Locate the cell with the specified text and output its [x, y] center coordinate. 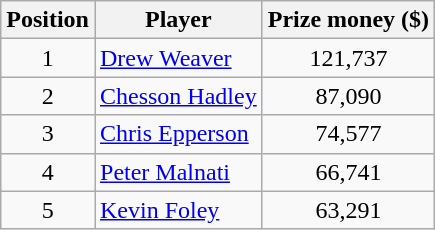
63,291 [348, 210]
Peter Malnati [178, 172]
Chris Epperson [178, 134]
66,741 [348, 172]
Prize money ($) [348, 20]
Kevin Foley [178, 210]
87,090 [348, 96]
1 [48, 58]
2 [48, 96]
74,577 [348, 134]
4 [48, 172]
5 [48, 210]
3 [48, 134]
Position [48, 20]
Player [178, 20]
Chesson Hadley [178, 96]
Drew Weaver [178, 58]
121,737 [348, 58]
